Locate the cell with the specified text and output its [X, Y] center coordinate. 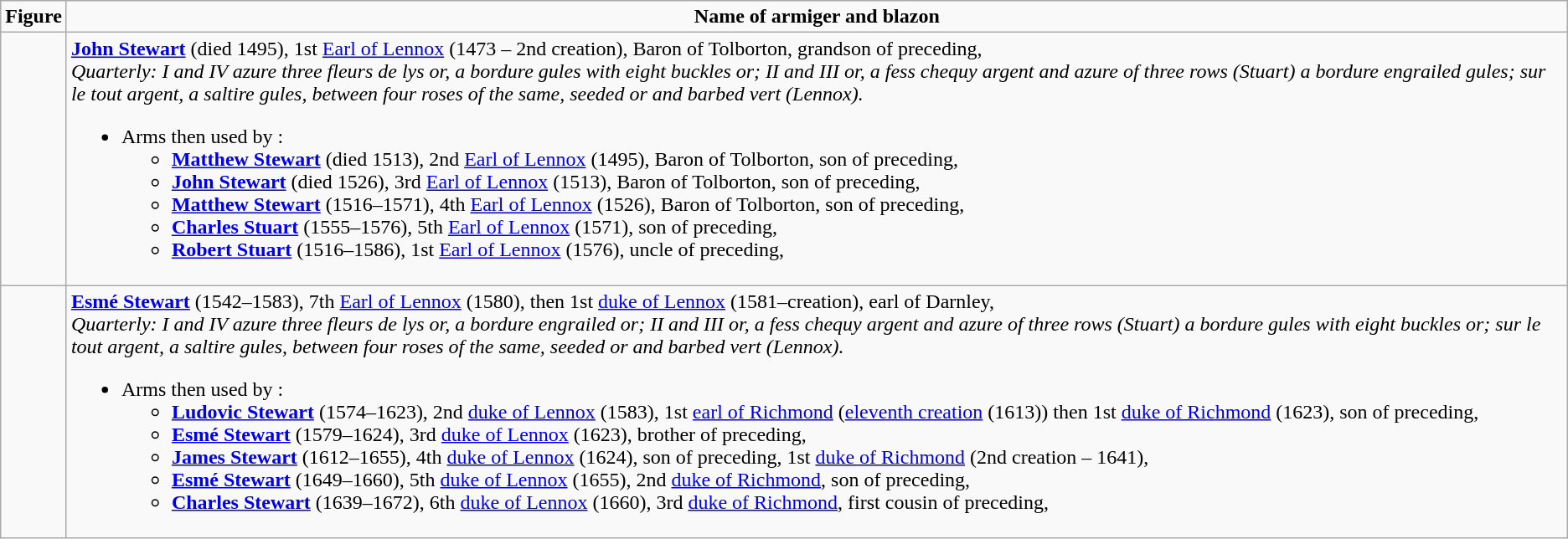
Figure [34, 17]
Name of armiger and blazon [817, 17]
